Find where the given text appears and provide that cell's center as (X, Y) coordinate. 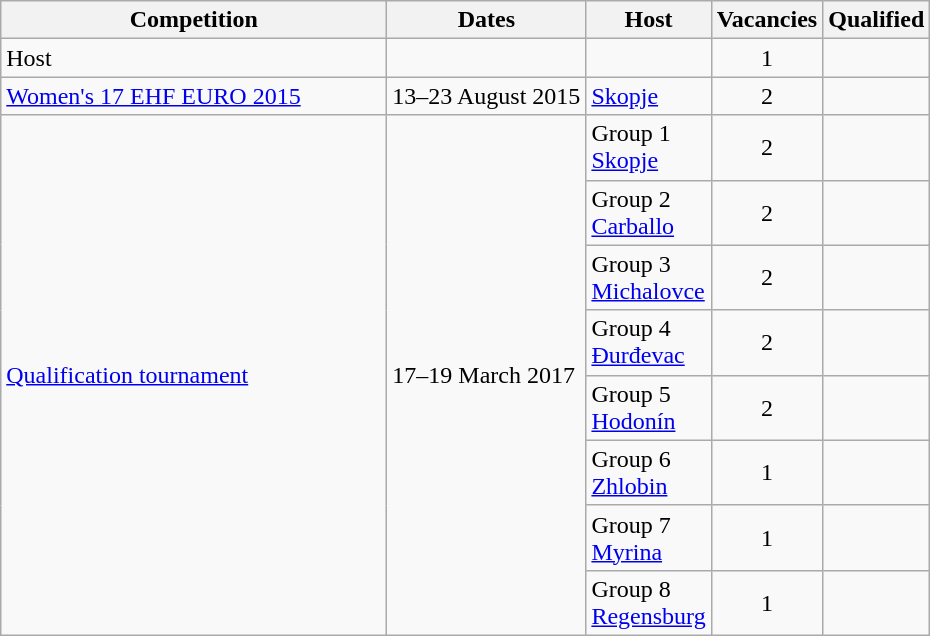
Dates (486, 20)
13–23 August 2015 (486, 96)
Group 1 Skopje (648, 148)
Group 7 Myrina (648, 538)
Competition (194, 20)
Women's 17 EHF EURO 2015 (194, 96)
Qualified (876, 20)
Group 2 Carballo (648, 212)
Group 6 Zhlobin (648, 472)
Group 8 Regensburg (648, 602)
Group 5 Hodonín (648, 408)
Qualification tournament (194, 375)
Group 3 Michalovce (648, 278)
17–19 March 2017 (486, 375)
Group 4 Đurđevac (648, 342)
Skopje (648, 96)
Vacancies (767, 20)
